Identify which cell holds the provided text, then report its [X, Y] central coordinate. 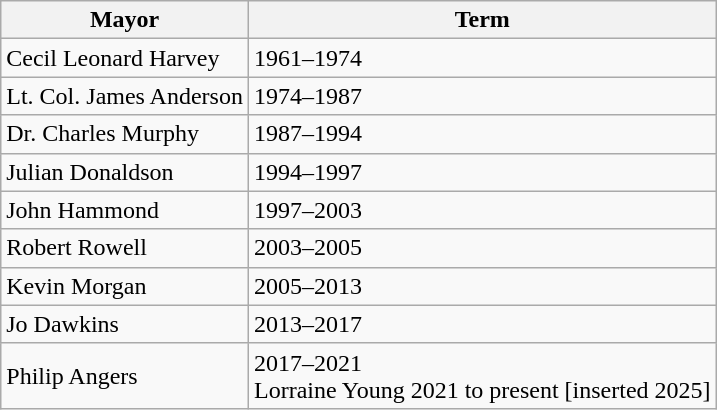
Philip Angers [125, 376]
2017–2021Lorraine Young 2021 to present [inserted 2025] [482, 376]
Kevin Morgan [125, 286]
Cecil Leonard Harvey [125, 58]
1987–1994 [482, 134]
Dr. Charles Murphy [125, 134]
John Hammond [125, 210]
Jo Dawkins [125, 324]
Robert Rowell [125, 248]
1961–1974 [482, 58]
Term [482, 20]
1994–1997 [482, 172]
1974–1987 [482, 96]
Julian Donaldson [125, 172]
Lt. Col. James Anderson [125, 96]
2005–2013 [482, 286]
2003–2005 [482, 248]
2013–2017 [482, 324]
1997–2003 [482, 210]
Mayor [125, 20]
